Capture the cell that displays the provided text and extract its (x, y) central coordinate. 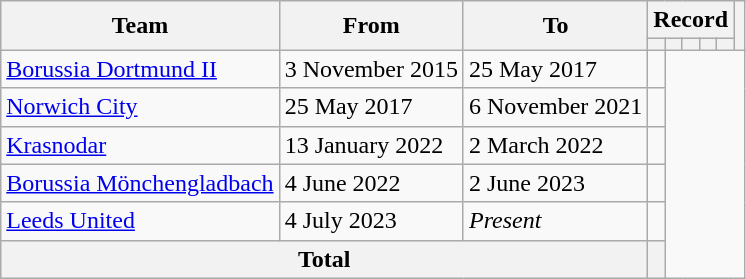
Record (691, 20)
Borussia Dortmund II (140, 69)
4 July 2023 (371, 221)
From (371, 26)
3 November 2015 (371, 69)
13 January 2022 (371, 145)
To (555, 26)
Norwich City (140, 107)
Present (555, 221)
Leeds United (140, 221)
Team (140, 26)
4 June 2022 (371, 183)
6 November 2021 (555, 107)
Total (324, 259)
Borussia Mönchengladbach (140, 183)
2 March 2022 (555, 145)
Krasnodar (140, 145)
2 June 2023 (555, 183)
